Output the [X, Y] coordinate of the center of the cell containing the given text.  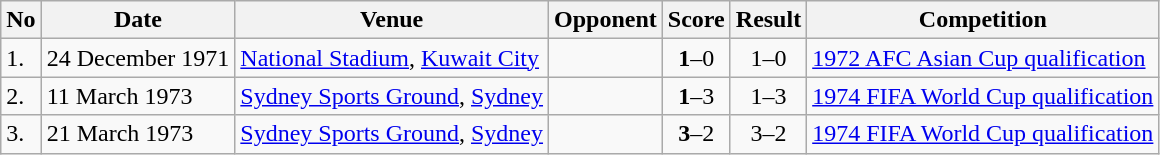
21 March 1973 [138, 134]
Opponent [606, 20]
2. [21, 96]
24 December 1971 [138, 58]
Date [138, 20]
1972 AFC Asian Cup qualification [983, 58]
Result [768, 20]
3. [21, 134]
1. [21, 58]
Score [696, 20]
11 March 1973 [138, 96]
Competition [983, 20]
National Stadium, Kuwait City [392, 58]
No [21, 20]
Venue [392, 20]
